Capture the cell that displays the provided text and extract its (X, Y) central coordinate. 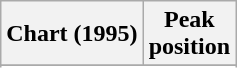
Peakposition (189, 34)
Chart (1995) (72, 34)
